Return the (X, Y) coordinate for the center point of the cell that contains the specified text.  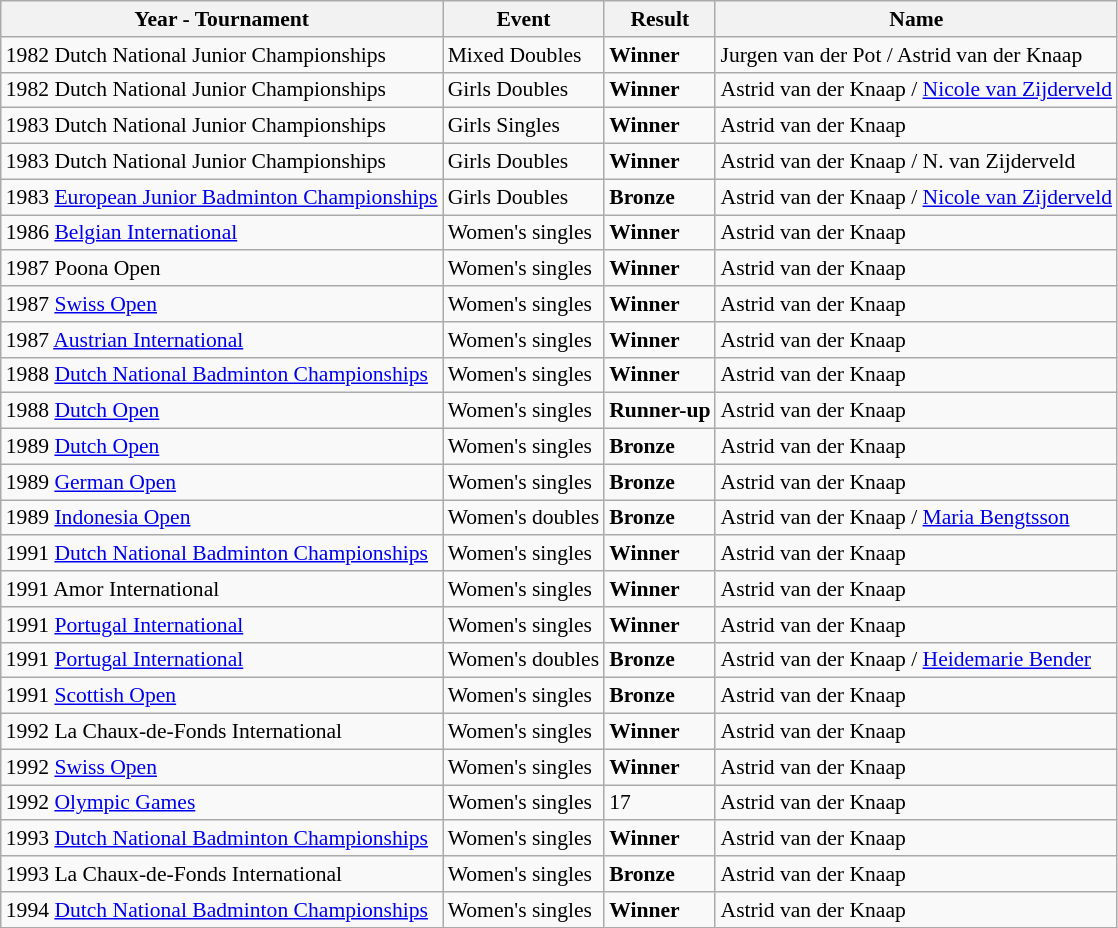
1991 Dutch National Badminton Championships (222, 554)
Mixed Doubles (524, 55)
1987 Swiss Open (222, 304)
Jurgen van der Pot / Astrid van der Knaap (916, 55)
1988 Dutch Open (222, 411)
1989 Dutch Open (222, 447)
1991 Amor International (222, 589)
1992 Olympic Games (222, 803)
Year - Tournament (222, 19)
1994 Dutch National Badminton Championships (222, 910)
1983 European Junior Badminton Championships (222, 197)
1992 La Chaux-de-Fonds International (222, 732)
1992 Swiss Open (222, 767)
Astrid van der Knaap / Maria Bengtsson (916, 518)
1991 Scottish Open (222, 696)
1987 Austrian International (222, 340)
1986 Belgian International (222, 233)
1987 Poona Open (222, 269)
Astrid van der Knaap / Heidemarie Bender (916, 660)
1993 Dutch National Badminton Championships (222, 839)
Event (524, 19)
Name (916, 19)
Girls Singles (524, 126)
17 (660, 803)
1989 German Open (222, 482)
1988 Dutch National Badminton Championships (222, 375)
1989 Indonesia Open (222, 518)
Astrid van der Knaap / N. van Zijderveld (916, 162)
Result (660, 19)
1993 La Chaux-de-Fonds International (222, 874)
Runner-up (660, 411)
